Provide the (x, y) coordinate of the cell's center where the given text is located.  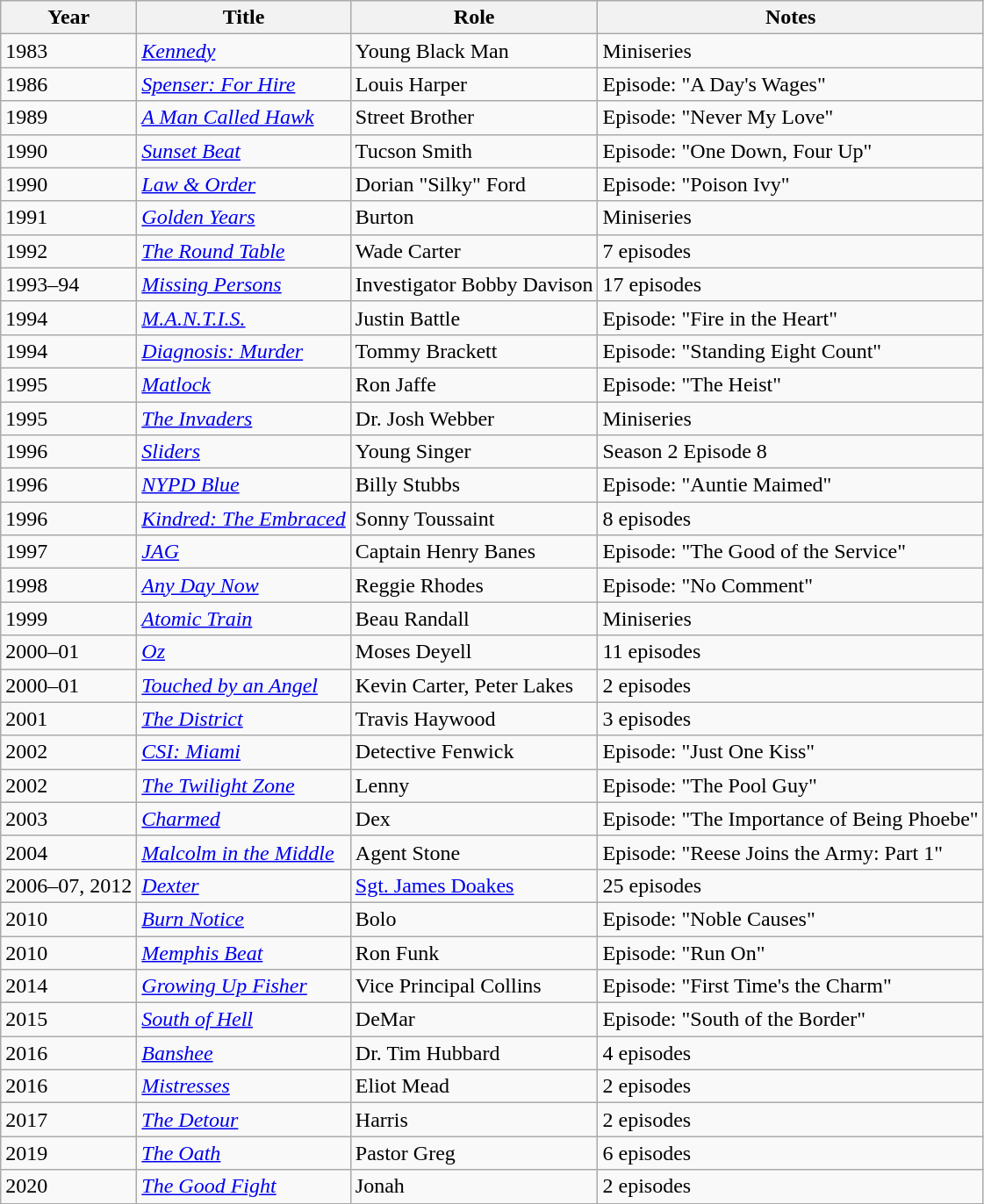
Banshee (244, 1053)
1999 (68, 619)
Jonah (474, 1186)
Dr. Josh Webber (474, 419)
2019 (68, 1153)
Sliders (244, 452)
Episode: "South of the Border" (790, 1020)
Episode: "The Heist" (790, 384)
1997 (68, 552)
Matlock (244, 384)
Malcolm in the Middle (244, 852)
Kennedy (244, 51)
Episode: "Poison Ivy" (790, 184)
Charmed (244, 819)
Episode: "Fire in the Heart" (790, 318)
NYPD Blue (244, 485)
Dorian "Silky" Ford (474, 184)
The District (244, 719)
DeMar (474, 1020)
Episode: "Standing Eight Count" (790, 351)
2003 (68, 819)
2004 (68, 852)
CSI: Miami (244, 752)
1993–94 (68, 284)
Episode: "A Day's Wages" (790, 84)
4 episodes (790, 1053)
Beau Randall (474, 619)
Moses Deyell (474, 652)
Episode: "The Pool Guy" (790, 785)
A Man Called Hawk (244, 118)
The Detour (244, 1120)
2017 (68, 1120)
Captain Henry Banes (474, 552)
3 episodes (790, 719)
Title (244, 18)
Episode: "Auntie Maimed" (790, 485)
17 episodes (790, 284)
Missing Persons (244, 284)
Dr. Tim Hubbard (474, 1053)
Diagnosis: Murder (244, 351)
Tucson Smith (474, 151)
Oz (244, 652)
1989 (68, 118)
Agent Stone (474, 852)
1998 (68, 585)
Episode: "Run On" (790, 952)
Episode: "Never My Love" (790, 118)
Louis Harper (474, 84)
The Good Fight (244, 1186)
Memphis Beat (244, 952)
Episode: "Noble Causes" (790, 919)
Justin Battle (474, 318)
Eliot Mead (474, 1086)
Billy Stubbs (474, 485)
25 episodes (790, 885)
Ron Funk (474, 952)
Pastor Greg (474, 1153)
2001 (68, 719)
Ron Jaffe (474, 384)
Street Brother (474, 118)
Episode: "One Down, Four Up" (790, 151)
Investigator Bobby Davison (474, 284)
Bolo (474, 919)
Burton (474, 218)
Burn Notice (244, 919)
Notes (790, 18)
Role (474, 18)
8 episodes (790, 519)
Sonny Toussaint (474, 519)
Kevin Carter, Peter Lakes (474, 685)
Dex (474, 819)
Episode: "Reese Joins the Army: Part 1" (790, 852)
Detective Fenwick (474, 752)
Episode: "The Importance of Being Phoebe" (790, 819)
Wade Carter (474, 251)
7 episodes (790, 251)
Law & Order (244, 184)
Sunset Beat (244, 151)
Growing Up Fisher (244, 986)
South of Hell (244, 1020)
Vice Principal Collins (474, 986)
2015 (68, 1020)
2020 (68, 1186)
The Invaders (244, 419)
Episode: "The Good of the Service" (790, 552)
M.A.N.T.I.S. (244, 318)
2014 (68, 986)
Lenny (474, 785)
Dexter (244, 885)
1986 (68, 84)
Sgt. James Doakes (474, 885)
Harris (474, 1120)
The Twilight Zone (244, 785)
1992 (68, 251)
Season 2 Episode 8 (790, 452)
The Round Table (244, 251)
2006–07, 2012 (68, 885)
Young Black Man (474, 51)
Spenser: For Hire (244, 84)
6 episodes (790, 1153)
11 episodes (790, 652)
Touched by an Angel (244, 685)
Any Day Now (244, 585)
Golden Years (244, 218)
Reggie Rhodes (474, 585)
1991 (68, 218)
Episode: "First Time's the Charm" (790, 986)
1983 (68, 51)
Tommy Brackett (474, 351)
Kindred: The Embraced (244, 519)
The Oath (244, 1153)
JAG (244, 552)
Atomic Train (244, 619)
Year (68, 18)
Young Singer (474, 452)
Mistresses (244, 1086)
Episode: "Just One Kiss" (790, 752)
Episode: "No Comment" (790, 585)
Travis Haywood (474, 719)
